Provide the [X, Y] coordinate of the cell's center where the given text is located.  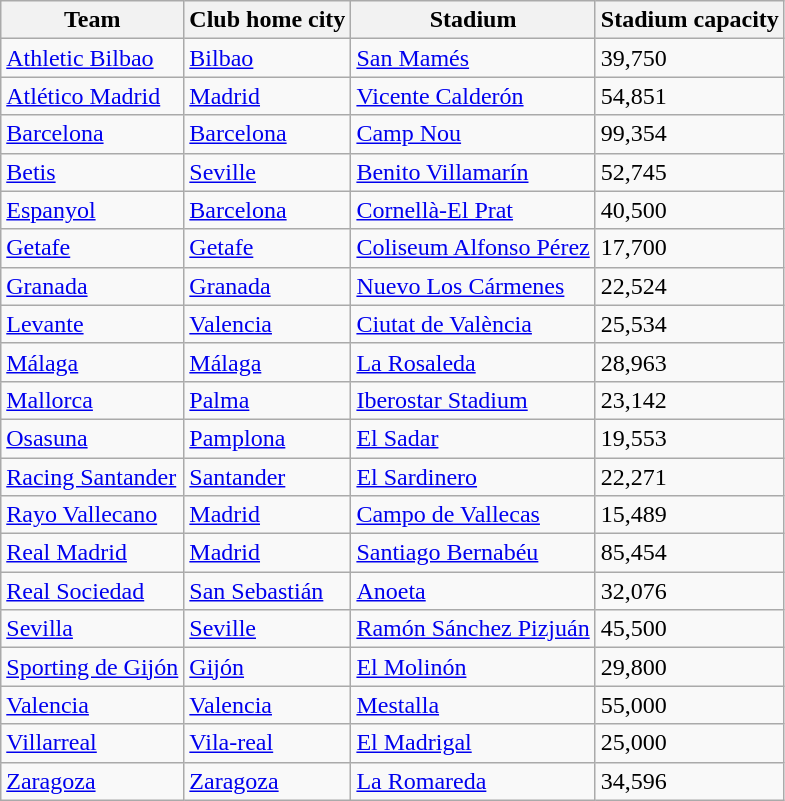
32,076 [690, 591]
Villarreal [92, 743]
55,000 [690, 705]
El Sardinero [473, 477]
19,553 [690, 438]
Mallorca [92, 400]
29,800 [690, 667]
Santander [268, 477]
Athletic Bilbao [92, 58]
Bilbao [268, 58]
Espanyol [92, 210]
Santiago Bernabéu [473, 553]
17,700 [690, 248]
La Romareda [473, 781]
25,534 [690, 324]
Iberostar Stadium [473, 400]
Stadium [473, 20]
Pamplona [268, 438]
99,354 [690, 134]
54,851 [690, 96]
Real Madrid [92, 553]
Ramón Sánchez Pizjuán [473, 629]
Club home city [268, 20]
23,142 [690, 400]
Coliseum Alfonso Pérez [473, 248]
40,500 [690, 210]
Levante [92, 324]
Sporting de Gijón [92, 667]
La Rosaleda [473, 362]
Real Sociedad [92, 591]
Sevilla [92, 629]
39,750 [690, 58]
Nuevo Los Cármenes [473, 286]
Cornellà-El Prat [473, 210]
Benito Villamarín [473, 172]
El Sadar [473, 438]
Rayo Vallecano [92, 515]
34,596 [690, 781]
Vila-real [268, 743]
Osasuna [92, 438]
Vicente Calderón [473, 96]
Team [92, 20]
Anoeta [473, 591]
52,745 [690, 172]
Camp Nou [473, 134]
85,454 [690, 553]
Racing Santander [92, 477]
22,524 [690, 286]
Ciutat de València [473, 324]
15,489 [690, 515]
Betis [92, 172]
El Madrigal [473, 743]
Palma [268, 400]
25,000 [690, 743]
San Sebastián [268, 591]
Atlético Madrid [92, 96]
Campo de Vallecas [473, 515]
45,500 [690, 629]
San Mamés [473, 58]
22,271 [690, 477]
Mestalla [473, 705]
Stadium capacity [690, 20]
El Molinón [473, 667]
Gijón [268, 667]
28,963 [690, 362]
